Provide the (x, y) coordinate of the cell's center where the given text is located.  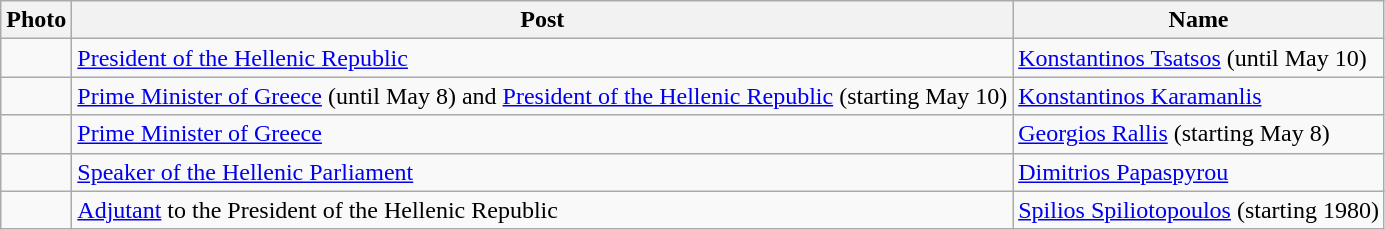
Konstantinos Karamanlis (1199, 96)
Dimitrios Papaspyrou (1199, 172)
Georgios Rallis (starting May 8) (1199, 134)
Prime Minister of Greece (542, 134)
Post (542, 20)
President of the Hellenic Republic (542, 58)
Adjutant to the President of the Hellenic Republic (542, 210)
Konstantinos Tsatsos (until May 10) (1199, 58)
Speaker of the Hellenic Parliament (542, 172)
Spilios Spiliotopoulos (starting 1980) (1199, 210)
Name (1199, 20)
Photo (36, 20)
Prime Minister of Greece (until May 8) and President of the Hellenic Republic (starting May 10) (542, 96)
